Provide the (X, Y) coordinate of the cell's center where the given text is located.  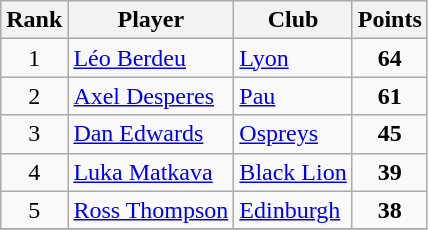
Club (293, 20)
Edinburgh (293, 210)
Pau (293, 96)
Rank (34, 20)
Axel Desperes (151, 96)
3 (34, 134)
39 (390, 172)
2 (34, 96)
Player (151, 20)
Dan Edwards (151, 134)
64 (390, 58)
Léo Berdeu (151, 58)
45 (390, 134)
61 (390, 96)
4 (34, 172)
Luka Matkava (151, 172)
Ross Thompson (151, 210)
Ospreys (293, 134)
Black Lion (293, 172)
38 (390, 210)
1 (34, 58)
5 (34, 210)
Lyon (293, 58)
Points (390, 20)
